Find where the given text appears and provide that cell's center as [X, Y] coordinate. 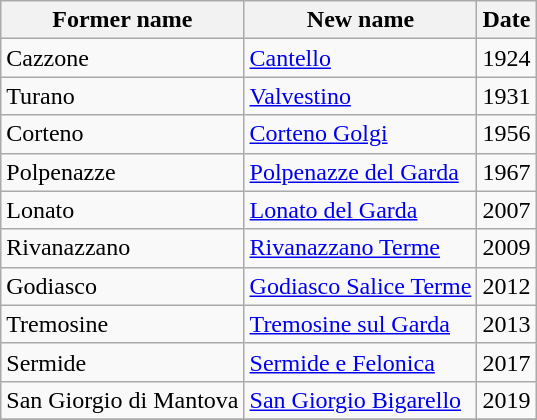
Corteno Golgi [360, 134]
Cazzone [122, 58]
Tremosine sul Garda [360, 324]
Rivanazzano [122, 248]
Lonato del Garda [360, 210]
San Giorgio Bigarello [360, 400]
Sermide [122, 362]
2007 [506, 210]
2017 [506, 362]
1924 [506, 58]
Polpenazze del Garda [360, 172]
Sermide e Felonica [360, 362]
1967 [506, 172]
Lonato [122, 210]
New name [360, 20]
Cantello [360, 58]
Godiasco [122, 286]
2012 [506, 286]
Godiasco Salice Terme [360, 286]
Valvestino [360, 96]
Date [506, 20]
1931 [506, 96]
1956 [506, 134]
2013 [506, 324]
Corteno [122, 134]
Polpenazze [122, 172]
Former name [122, 20]
Rivanazzano Terme [360, 248]
2019 [506, 400]
Turano [122, 96]
San Giorgio di Mantova [122, 400]
2009 [506, 248]
Tremosine [122, 324]
